Return the (x, y) coordinate for the center point of the cell that contains the specified text.  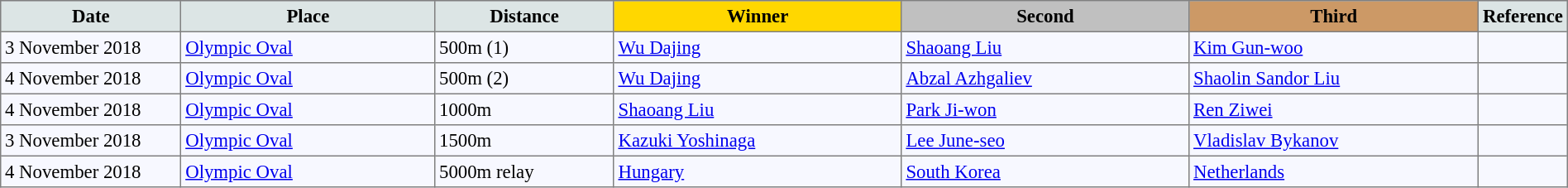
500m (1) (524, 47)
1500m (524, 141)
Kim Gun-woo (1334, 47)
Netherlands (1334, 171)
Hungary (758, 171)
Abzal Azhgaliev (1045, 79)
Vladislav Bykanov (1334, 141)
Date (91, 17)
Winner (758, 17)
5000m relay (524, 171)
South Korea (1045, 171)
Distance (524, 17)
Park Ji-won (1045, 109)
Second (1045, 17)
Place (308, 17)
Third (1334, 17)
Kazuki Yoshinaga (758, 141)
Shaolin Sandor Liu (1334, 79)
500m (2) (524, 79)
Ren Ziwei (1334, 109)
1000m (524, 109)
Lee June-seo (1045, 141)
Reference (1523, 17)
